Return [X, Y] of the center of cell containing provided text 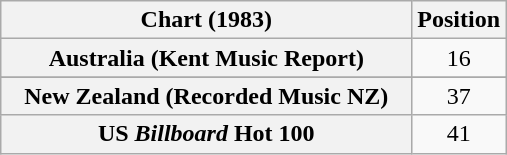
Australia (Kent Music Report) [206, 58]
US Billboard Hot 100 [206, 134]
Chart (1983) [206, 20]
41 [459, 134]
37 [459, 96]
New Zealand (Recorded Music NZ) [206, 96]
16 [459, 58]
Position [459, 20]
